Locate the cell with the specified text and output its (x, y) center coordinate. 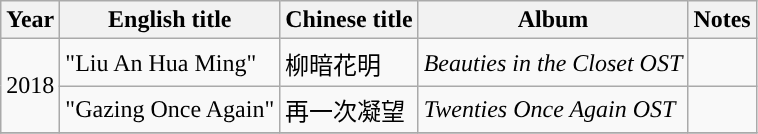
Twenties Once Again OST (553, 110)
"Gazing Once Again" (170, 110)
再一次凝望 (349, 110)
Notes (722, 20)
English title (170, 20)
Album (553, 20)
Beauties in the Closet OST (553, 62)
Year (30, 20)
"Liu An Hua Ming" (170, 62)
Chinese title (349, 20)
2018 (30, 86)
柳暗花明 (349, 62)
